Return [x, y] of the center of cell containing provided text 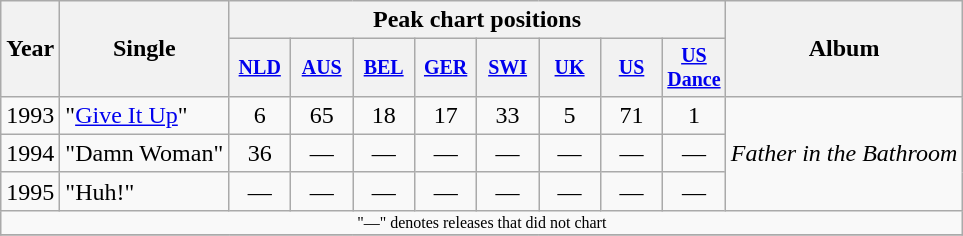
1995 [30, 191]
AUS [322, 68]
"Damn Woman" [144, 153]
SWI [508, 68]
33 [508, 115]
6 [260, 115]
1 [694, 115]
"Huh!" [144, 191]
36 [260, 153]
NLD [260, 68]
US [632, 68]
BEL [384, 68]
Single [144, 49]
Peak chart positions [478, 20]
USDance [694, 68]
"—" denotes releases that did not chart [482, 222]
65 [322, 115]
5 [570, 115]
18 [384, 115]
UK [570, 68]
Album [844, 49]
"Give It Up" [144, 115]
Father in the Bathroom [844, 153]
17 [446, 115]
1994 [30, 153]
71 [632, 115]
1993 [30, 115]
GER [446, 68]
Year [30, 49]
